Return [x, y] of the center of cell containing provided text 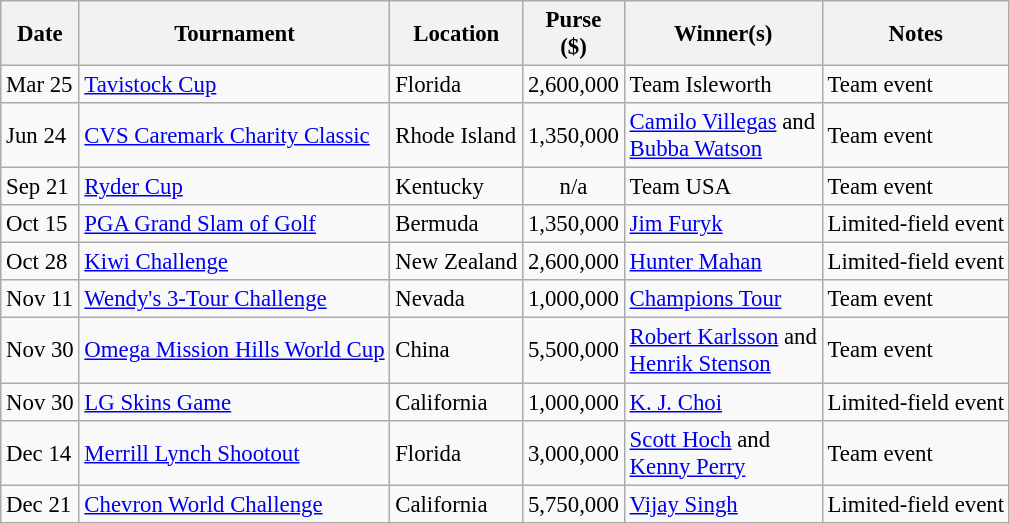
Team Isleworth [723, 85]
Kentucky [456, 187]
Mar 25 [40, 85]
Oct 28 [40, 262]
Jim Furyk [723, 224]
Camilo Villegas and Bubba Watson [723, 136]
PGA Grand Slam of Golf [234, 224]
Bermuda [456, 224]
Oct 15 [40, 224]
Team USA [723, 187]
5,750,000 [574, 504]
Ryder Cup [234, 187]
Dec 14 [40, 452]
Merrill Lynch Shootout [234, 452]
Sep 21 [40, 187]
Notes [916, 34]
China [456, 350]
Rhode Island [456, 136]
Dec 21 [40, 504]
Chevron World Challenge [234, 504]
Scott Hoch and Kenny Perry [723, 452]
Wendy's 3-Tour Challenge [234, 299]
Hunter Mahan [723, 262]
n/a [574, 187]
K. J. Choi [723, 402]
Omega Mission Hills World Cup [234, 350]
Kiwi Challenge [234, 262]
Nov 11 [40, 299]
Vijay Singh [723, 504]
Location [456, 34]
Winner(s) [723, 34]
5,500,000 [574, 350]
Tavistock Cup [234, 85]
Champions Tour [723, 299]
Date [40, 34]
Robert Karlsson and Henrik Stenson [723, 350]
Jun 24 [40, 136]
3,000,000 [574, 452]
Tournament [234, 34]
LG Skins Game [234, 402]
Nevada [456, 299]
New Zealand [456, 262]
Purse($) [574, 34]
CVS Caremark Charity Classic [234, 136]
